Extract the [X, Y] coordinate from the center of the cell holding the provided text.  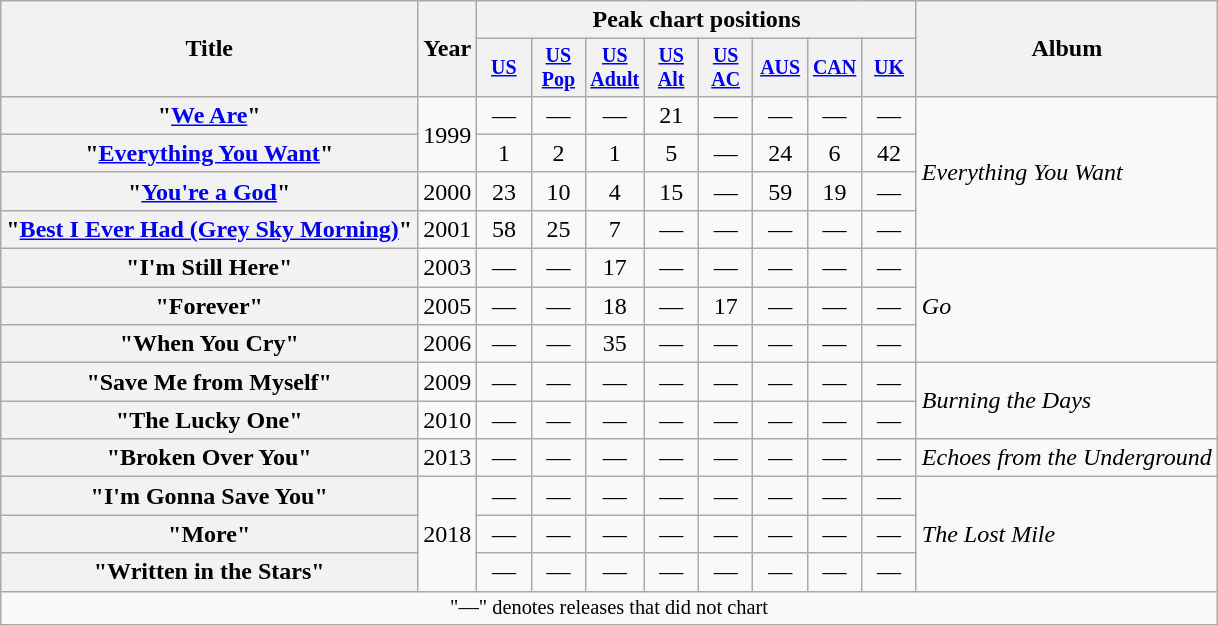
2010 [448, 420]
5 [671, 153]
2000 [448, 191]
1999 [448, 134]
USAdult [615, 68]
"Best I Ever Had (Grey Sky Morning)" [210, 229]
Album [1066, 49]
"Everything You Want" [210, 153]
"—" denotes releases that did not chart [610, 608]
25 [558, 229]
US Pop [558, 68]
7 [615, 229]
2001 [448, 229]
The Lost Mile [1066, 534]
Title [210, 49]
USAC [725, 68]
"I'm Gonna Save You" [210, 496]
10 [558, 191]
2003 [448, 268]
Echoes from the Underground [1066, 458]
"When You Cry" [210, 344]
2009 [448, 382]
USAlt [671, 68]
"The Lucky One" [210, 420]
58 [504, 229]
35 [615, 344]
23 [504, 191]
2005 [448, 306]
"Written in the Stars" [210, 572]
21 [671, 115]
Year [448, 49]
4 [615, 191]
2 [558, 153]
"More" [210, 534]
CAN [834, 68]
6 [834, 153]
15 [671, 191]
"I'm Still Here" [210, 268]
59 [780, 191]
"Forever" [210, 306]
US [504, 68]
2018 [448, 534]
2006 [448, 344]
18 [615, 306]
19 [834, 191]
42 [889, 153]
Everything You Want [1066, 172]
"You're a God" [210, 191]
AUS [780, 68]
2013 [448, 458]
"We Are" [210, 115]
"Broken Over You" [210, 458]
24 [780, 153]
Peak chart positions [697, 20]
Burning the Days [1066, 401]
"Save Me from Myself" [210, 382]
Go [1066, 306]
UK [889, 68]
